Scan for the cell matching the given text and deliver its (X, Y) coordinate at center. 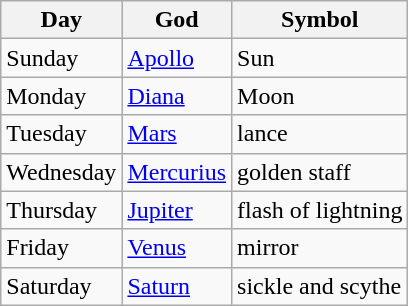
lance (320, 134)
Sun (320, 58)
Tuesday (62, 134)
Friday (62, 248)
Diana (177, 96)
Jupiter (177, 210)
Apollo (177, 58)
Sunday (62, 58)
flash of lightning (320, 210)
Symbol (320, 20)
Monday (62, 96)
golden staff (320, 172)
Venus (177, 248)
mirror (320, 248)
Mercurius (177, 172)
Wednesday (62, 172)
Day (62, 20)
Mars (177, 134)
Moon (320, 96)
Saturday (62, 286)
Saturn (177, 286)
Thursday (62, 210)
God (177, 20)
sickle and scythe (320, 286)
